From the cell containing the given text, extract its center point as (x, y) coordinate. 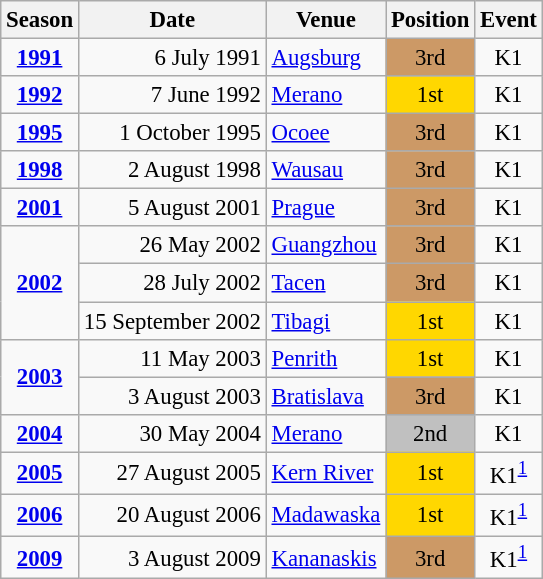
Date (172, 20)
Venue (326, 20)
Position (430, 20)
Tacen (326, 283)
28 July 2002 (172, 283)
11 May 2003 (172, 358)
Bratislava (326, 396)
Event (509, 20)
30 May 2004 (172, 433)
Season (40, 20)
2nd (430, 433)
Kananaskis (326, 557)
Madawaska (326, 515)
Kern River (326, 473)
6 July 1991 (172, 58)
5 August 2001 (172, 208)
3 August 2003 (172, 396)
27 August 2005 (172, 473)
1998 (40, 170)
2004 (40, 433)
7 June 1992 (172, 95)
Penrith (326, 358)
Augsburg (326, 58)
15 September 2002 (172, 321)
Guangzhou (326, 245)
Prague (326, 208)
2002 (40, 282)
2009 (40, 557)
2 August 1998 (172, 170)
2006 (40, 515)
Wausau (326, 170)
2003 (40, 376)
1991 (40, 58)
1992 (40, 95)
Ocoee (326, 133)
26 May 2002 (172, 245)
1995 (40, 133)
1 October 1995 (172, 133)
3 August 2009 (172, 557)
20 August 2006 (172, 515)
2001 (40, 208)
Tibagi (326, 321)
2005 (40, 473)
